Determine the (X, Y) coordinate at the center of the cell enclosing the given text.  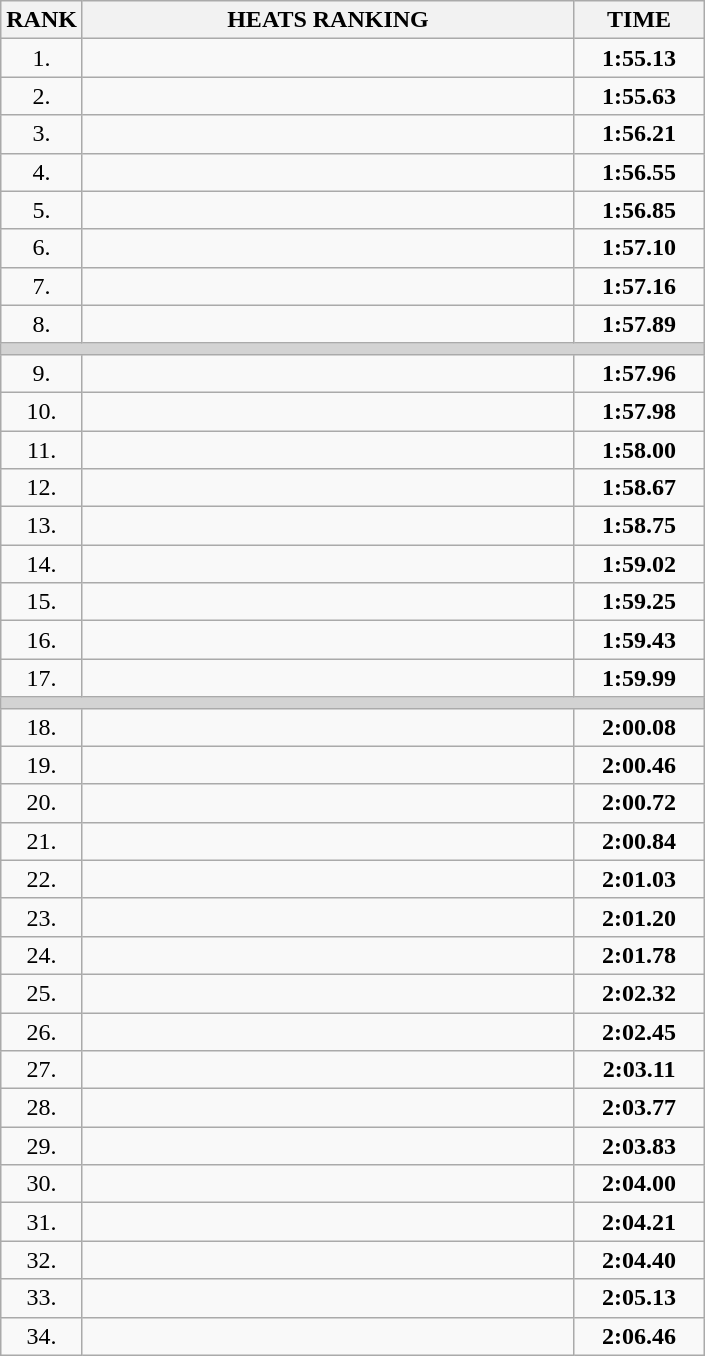
2:00.72 (640, 803)
1:58.00 (640, 449)
13. (42, 526)
25. (42, 993)
16. (42, 640)
5. (42, 210)
8. (42, 324)
7. (42, 286)
1:57.98 (640, 411)
17. (42, 678)
1:56.85 (640, 210)
26. (42, 1031)
27. (42, 1070)
2:00.84 (640, 841)
4. (42, 172)
31. (42, 1222)
2:04.40 (640, 1260)
2:02.32 (640, 993)
2:03.11 (640, 1070)
28. (42, 1108)
1:59.02 (640, 564)
1:55.13 (640, 58)
30. (42, 1184)
1:57.16 (640, 286)
2:00.46 (640, 765)
1:58.75 (640, 526)
34. (42, 1336)
HEATS RANKING (328, 20)
33. (42, 1298)
TIME (640, 20)
9. (42, 373)
2:03.83 (640, 1146)
20. (42, 803)
1. (42, 58)
2:03.77 (640, 1108)
2:02.45 (640, 1031)
2:04.00 (640, 1184)
19. (42, 765)
2:04.21 (640, 1222)
2:00.08 (640, 727)
RANK (42, 20)
1:57.89 (640, 324)
1:59.99 (640, 678)
1:59.25 (640, 602)
29. (42, 1146)
2:05.13 (640, 1298)
10. (42, 411)
2:01.78 (640, 955)
12. (42, 488)
1:55.63 (640, 96)
32. (42, 1260)
1:58.67 (640, 488)
22. (42, 879)
1:56.21 (640, 134)
1:56.55 (640, 172)
23. (42, 917)
11. (42, 449)
2:01.20 (640, 917)
1:57.10 (640, 248)
21. (42, 841)
14. (42, 564)
2:06.46 (640, 1336)
15. (42, 602)
3. (42, 134)
24. (42, 955)
6. (42, 248)
1:57.96 (640, 373)
2. (42, 96)
18. (42, 727)
2:01.03 (640, 879)
1:59.43 (640, 640)
